Identify which cell holds the provided text, then report its [X, Y] central coordinate. 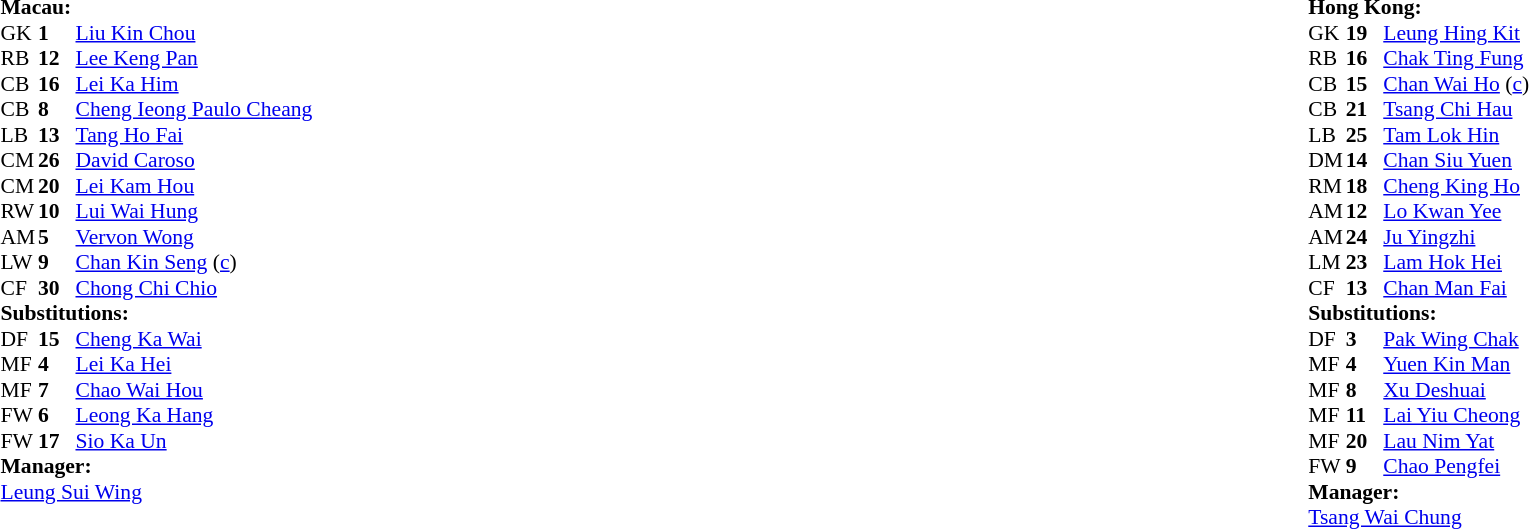
LM [1327, 263]
6 [57, 415]
Cheng Ieong Paulo Cheang [194, 109]
5 [57, 237]
Lai Yiu Cheong [1456, 415]
Ju Yingzhi [1456, 237]
17 [57, 441]
10 [57, 211]
3 [1365, 339]
David Caroso [194, 161]
Lui Wai Hung [194, 211]
Lam Hok Hei [1456, 263]
Chao Wai Hou [194, 390]
Chan Kin Seng (c) [194, 263]
7 [57, 390]
RM [1327, 186]
23 [1365, 263]
30 [57, 288]
Chan Siu Yuen [1456, 161]
Xu Deshuai [1456, 390]
Lei Kam Hou [194, 186]
Chong Chi Chio [194, 288]
25 [1365, 135]
Vervon Wong [194, 237]
Cheng King Ho [1456, 186]
Lee Keng Pan [194, 59]
Lei Ka Him [194, 84]
Liu Kin Chou [194, 33]
Chak Ting Fung [1456, 59]
18 [1365, 186]
14 [1365, 161]
Leong Ka Hang [194, 415]
Chan Man Fai [1456, 288]
26 [57, 161]
Cheng Ka Wai [194, 339]
21 [1365, 109]
Leung Hing Kit [1456, 33]
Tang Ho Fai [194, 135]
Yuen Kin Man [1456, 365]
24 [1365, 237]
Chao Pengfei [1456, 467]
Lei Ka Hei [194, 365]
Pak Wing Chak [1456, 339]
1 [57, 33]
Lau Nim Yat [1456, 441]
Chan Wai Ho (c) [1456, 84]
Leung Sui Wing [156, 492]
11 [1365, 415]
DM [1327, 161]
LW [19, 263]
Lo Kwan Yee [1456, 211]
RW [19, 211]
Sio Ka Un [194, 441]
Tam Lok Hin [1456, 135]
19 [1365, 33]
Tsang Chi Hau [1456, 109]
